Identify which cell holds the provided text, then report its (X, Y) central coordinate. 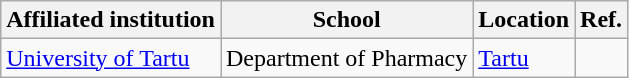
Location (524, 20)
Department of Pharmacy (346, 58)
Ref. (602, 20)
University of Tartu (111, 58)
Affiliated institution (111, 20)
Tartu (524, 58)
School (346, 20)
